Extract the [x, y] coordinate from the center of the cell holding the provided text.  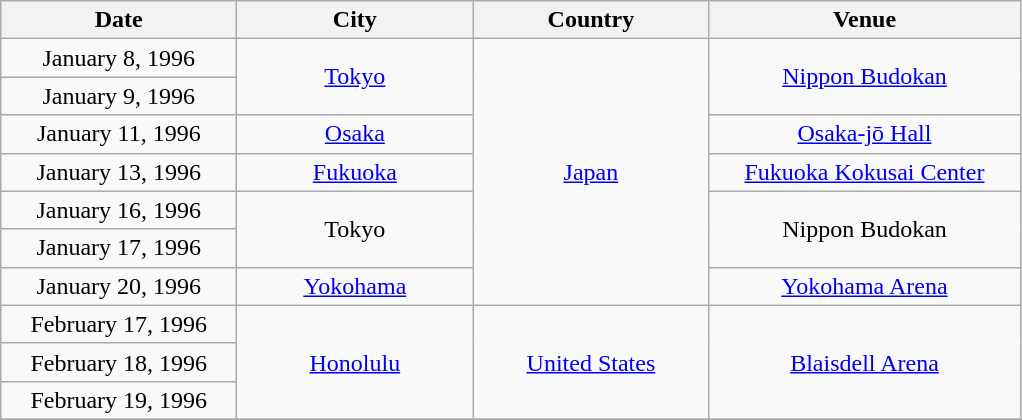
Yokohama Arena [864, 286]
Osaka [355, 134]
February 19, 1996 [119, 400]
January 9, 1996 [119, 96]
Fukuoka [355, 172]
January 8, 1996 [119, 58]
Fukuoka Kokusai Center [864, 172]
January 16, 1996 [119, 210]
Yokohama [355, 286]
January 20, 1996 [119, 286]
February 18, 1996 [119, 362]
Honolulu [355, 362]
Date [119, 20]
January 13, 1996 [119, 172]
January 11, 1996 [119, 134]
February 17, 1996 [119, 324]
City [355, 20]
January 17, 1996 [119, 248]
Blaisdell Arena [864, 362]
Country [591, 20]
Venue [864, 20]
United States [591, 362]
Osaka-jō Hall [864, 134]
Japan [591, 172]
